For the text-containing cell, return its midpoint in [x, y] coordinate format. 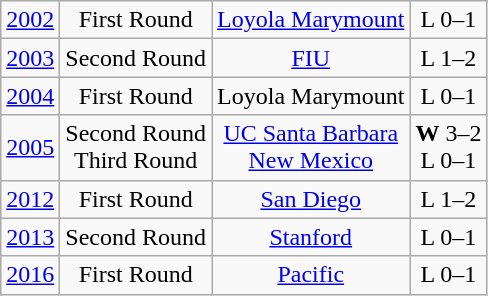
UC Santa BarbaraNew Mexico [311, 148]
Second RoundThird Round [136, 148]
San Diego [311, 199]
2005 [30, 148]
FIU [311, 58]
2004 [30, 96]
2012 [30, 199]
2013 [30, 237]
Stanford [311, 237]
2003 [30, 58]
2002 [30, 20]
Pacific [311, 275]
W 3–2L 0–1 [448, 148]
2016 [30, 275]
